Provide the (x, y) coordinate of the cell's center where the given text is located.  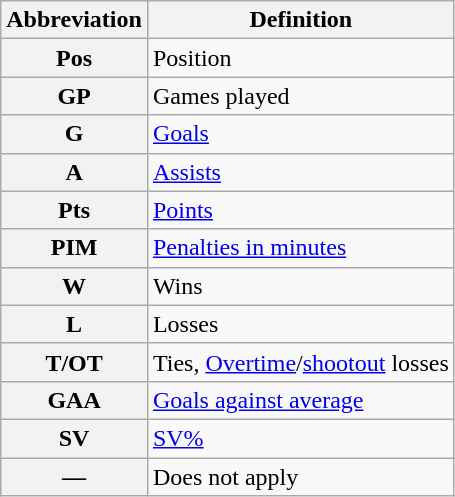
Losses (300, 324)
Pts (74, 210)
Wins (300, 286)
Assists (300, 172)
Points (300, 210)
— (74, 477)
GAA (74, 400)
Ties, Overtime/shootout losses (300, 362)
Goals (300, 134)
Goals against average (300, 400)
G (74, 134)
Penalties in minutes (300, 248)
PIM (74, 248)
Pos (74, 58)
Definition (300, 20)
Abbreviation (74, 20)
SV (74, 438)
Does not apply (300, 477)
L (74, 324)
Position (300, 58)
A (74, 172)
Games played (300, 96)
SV% (300, 438)
T/OT (74, 362)
GP (74, 96)
W (74, 286)
